Search for the cell housing the specified text and yield its (X, Y) center coordinate. 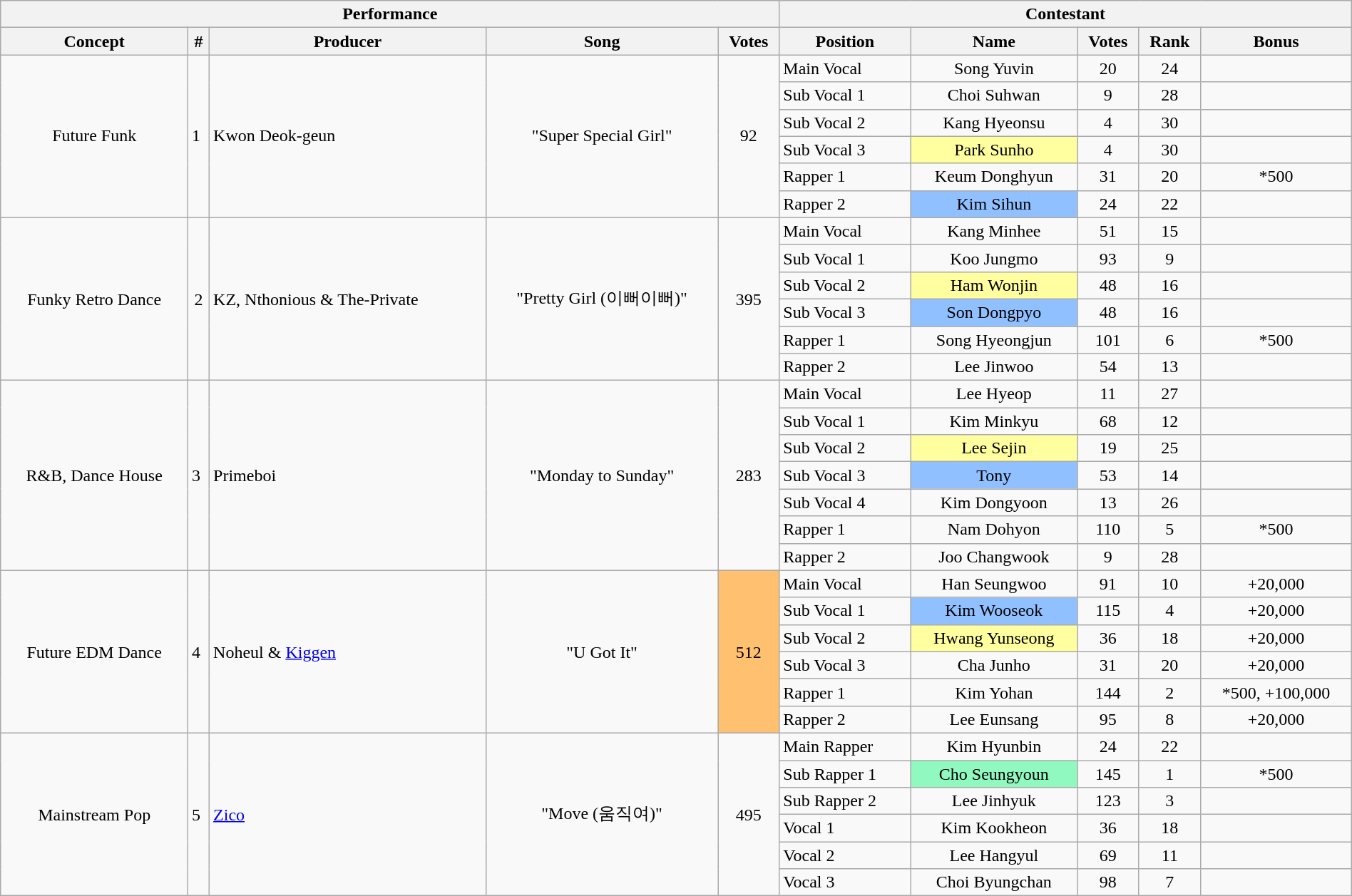
91 (1108, 584)
Kim Dongyoon (994, 503)
Lee Jinhyuk (994, 801)
"Move (움직여)" (602, 814)
Concept (94, 41)
Lee Hangyul (994, 855)
Lee Eunsang (994, 719)
*500, +100,000 (1276, 692)
Ham Wonjin (994, 285)
Future EDM Dance (94, 652)
Zico (348, 814)
Noheul & Kiggen (348, 652)
12 (1169, 421)
26 (1169, 503)
512 (749, 652)
95 (1108, 719)
"U Got It" (602, 652)
Bonus (1276, 41)
Rank (1169, 41)
Vocal 3 (845, 882)
"Super Special Girl" (602, 136)
Song (602, 41)
92 (749, 136)
Joo Changwook (994, 557)
Lee Hyeop (994, 394)
19 (1108, 448)
395 (749, 299)
Vocal 1 (845, 828)
Cho Seungyoun (994, 773)
Name (994, 41)
27 (1169, 394)
Kim Kookheon (994, 828)
Producer (348, 41)
15 (1169, 231)
Hwang Yunseong (994, 638)
Kim Sihun (994, 204)
54 (1108, 367)
283 (749, 475)
"Monday to Sunday" (602, 475)
98 (1108, 882)
Future Funk (94, 136)
Kwon Deok-geun (348, 136)
Kim Wooseok (994, 611)
7 (1169, 882)
101 (1108, 340)
Vocal 2 (845, 855)
Sub Rapper 1 (845, 773)
Kim Yohan (994, 692)
Nam Dohyon (994, 530)
Primeboi (348, 475)
495 (749, 814)
R&B, Dance House (94, 475)
Lee Sejin (994, 448)
Tony (994, 475)
123 (1108, 801)
110 (1108, 530)
53 (1108, 475)
Choi Byungchan (994, 882)
Keum Donghyun (994, 177)
115 (1108, 611)
25 (1169, 448)
Koo Jungmo (994, 258)
6 (1169, 340)
145 (1108, 773)
Choi Suhwan (994, 96)
Han Seungwoo (994, 584)
Park Sunho (994, 150)
Position (845, 41)
51 (1108, 231)
93 (1108, 258)
Mainstream Pop (94, 814)
144 (1108, 692)
Sub Vocal 4 (845, 503)
Cha Junho (994, 665)
Performance (390, 14)
# (199, 41)
"Pretty Girl (이뻐이뻐)" (602, 299)
KZ, Nthonious & The-Private (348, 299)
Song Yuvin (994, 68)
Lee Jinwoo (994, 367)
68 (1108, 421)
10 (1169, 584)
69 (1108, 855)
Son Dongpyo (994, 312)
Kim Hyunbin (994, 746)
8 (1169, 719)
Main Rapper (845, 746)
Funky Retro Dance (94, 299)
Contestant (1065, 14)
14 (1169, 475)
Kang Hyeonsu (994, 123)
Sub Rapper 2 (845, 801)
Kang Minhee (994, 231)
Song Hyeongjun (994, 340)
Kim Minkyu (994, 421)
